Search for the cell housing the specified text and yield its (X, Y) center coordinate. 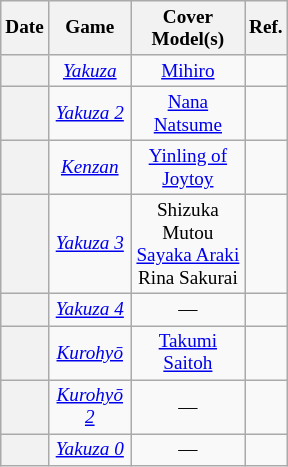
Date (25, 28)
Mihiro (188, 71)
Shizuka MutouSayaka ArakiRina Sakurai (188, 244)
Takumi Saitoh (188, 352)
Ref. (266, 28)
Yakuza (90, 71)
Nana Natsume (188, 113)
Yinling of Joytoy (188, 167)
Yakuza 2 (90, 113)
Kurohyō 2 (90, 407)
Kurohyō (90, 352)
Yakuza 4 (90, 310)
Cover Model(s) (188, 28)
Game (90, 28)
Yakuza 0 (90, 450)
Yakuza 3 (90, 244)
Kenzan (90, 167)
